Provide the [X, Y] coordinate of the cell's center where the given text is located.  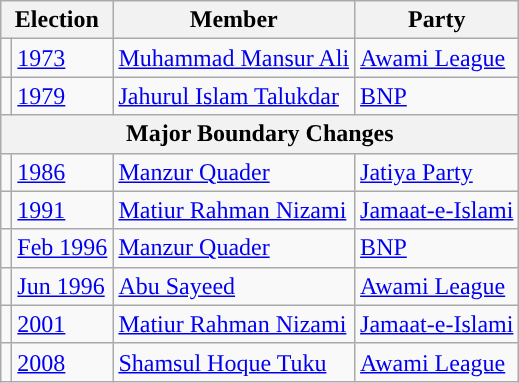
Feb 1996 [62, 248]
Jun 1996 [62, 286]
Shamsul Hoque Tuku [234, 362]
Abu Sayeed [234, 286]
Election [57, 20]
2001 [62, 324]
Muhammad Mansur Ali [234, 58]
Member [234, 20]
Major Boundary Changes [260, 134]
1979 [62, 96]
1973 [62, 58]
2008 [62, 362]
Jahurul Islam Talukdar [234, 96]
Party [437, 20]
1991 [62, 210]
Jatiya Party [437, 172]
1986 [62, 172]
